Detect which cell encompasses the target text, then output its (x, y) center coordinate. 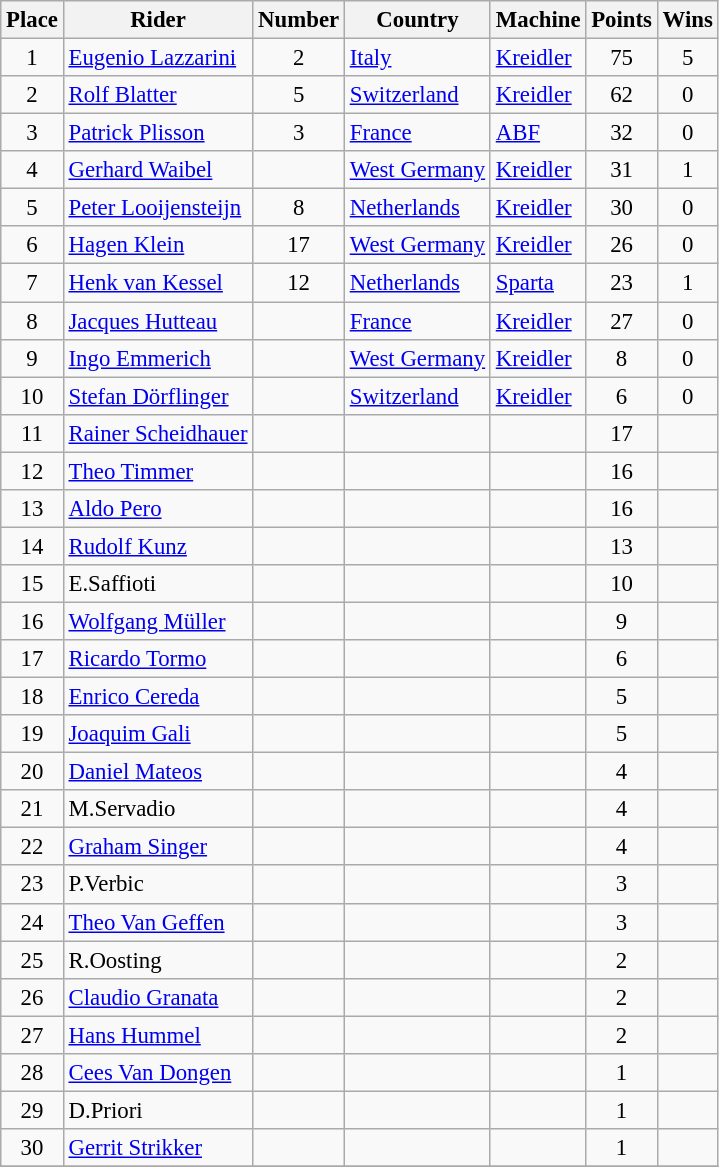
Hans Hummel (158, 1035)
P.Verbic (158, 885)
Theo Timmer (158, 471)
25 (32, 960)
Stefan Dörflinger (158, 396)
Hagen Klein (158, 245)
19 (32, 734)
20 (32, 772)
32 (622, 133)
28 (32, 1073)
Wolfgang Müller (158, 621)
Gerhard Waibel (158, 170)
ABF (538, 133)
29 (32, 1110)
Ricardo Tormo (158, 659)
Joaquim Gali (158, 734)
Patrick Plisson (158, 133)
31 (622, 170)
Enrico Cereda (158, 697)
Aldo Pero (158, 509)
Theo Van Geffen (158, 922)
Rainer Scheidhauer (158, 433)
15 (32, 584)
Henk van Kessel (158, 283)
Wins (688, 20)
Points (622, 20)
22 (32, 847)
Country (417, 20)
Rudolf Kunz (158, 546)
E.Saffioti (158, 584)
Gerrit Strikker (158, 1148)
Rider (158, 20)
24 (32, 922)
75 (622, 58)
11 (32, 433)
Eugenio Lazzarini (158, 58)
Machine (538, 20)
Peter Looijensteijn (158, 208)
14 (32, 546)
D.Priori (158, 1110)
21 (32, 809)
Claudio Granata (158, 997)
Ingo Emmerich (158, 358)
18 (32, 697)
7 (32, 283)
Italy (417, 58)
Jacques Hutteau (158, 321)
R.Oosting (158, 960)
Cees Van Dongen (158, 1073)
Daniel Mateos (158, 772)
62 (622, 95)
Graham Singer (158, 847)
M.Servadio (158, 809)
Number (299, 20)
Place (32, 20)
Sparta (538, 283)
Rolf Blatter (158, 95)
